Scan for the cell matching the given text and deliver its (X, Y) coordinate at center. 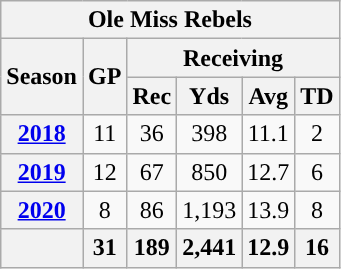
11 (104, 134)
189 (152, 248)
12 (104, 172)
Yds (210, 96)
2020 (42, 210)
13.9 (268, 210)
67 (152, 172)
Receiving (233, 58)
398 (210, 134)
16 (317, 248)
36 (152, 134)
2018 (42, 134)
GP (104, 77)
850 (210, 172)
Avg (268, 96)
12.7 (268, 172)
2 (317, 134)
11.1 (268, 134)
Rec (152, 96)
2019 (42, 172)
31 (104, 248)
86 (152, 210)
2,441 (210, 248)
1,193 (210, 210)
Ole Miss Rebels (170, 20)
12.9 (268, 248)
6 (317, 172)
TD (317, 96)
Season (42, 77)
